Detect which cell encompasses the target text, then output its [x, y] center coordinate. 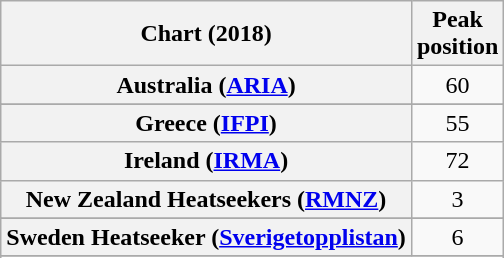
55 [457, 123]
60 [457, 85]
72 [457, 161]
6 [457, 237]
Australia (ARIA) [206, 85]
Ireland (IRMA) [206, 161]
3 [457, 199]
Chart (2018) [206, 34]
Peak position [457, 34]
Greece (IFPI) [206, 123]
New Zealand Heatseekers (RMNZ) [206, 199]
Sweden Heatseeker (Sverigetopplistan) [206, 237]
